Return the (x, y) coordinate for the center point of the cell that contains the specified text.  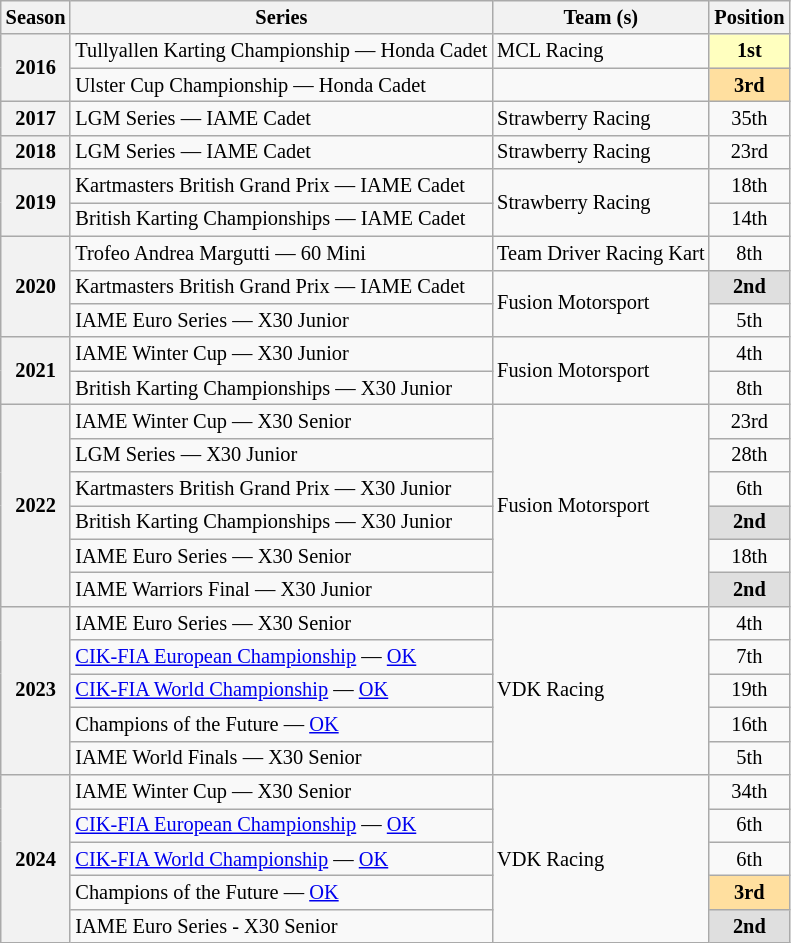
MCL Racing (600, 51)
Kartmasters British Grand Prix — X30 Junior (281, 489)
IAME Winter Cup — X30 Junior (281, 354)
2020 (36, 286)
35th (749, 118)
IAME Warriors Final — X30 Junior (281, 589)
28th (749, 455)
Tullyallen Karting Championship — Honda Cadet (281, 51)
British Karting Championships — IAME Cadet (281, 219)
1st (749, 51)
IAME World Finals — X30 Senior (281, 758)
34th (749, 791)
IAME Euro Series — X30 Junior (281, 320)
Season (36, 17)
2019 (36, 202)
2024 (36, 858)
14th (749, 219)
Trofeo Andrea Margutti — 60 Mini (281, 253)
LGM Series — X30 Junior (281, 455)
Team (s) (600, 17)
7th (749, 657)
2017 (36, 118)
2018 (36, 152)
Position (749, 17)
Ulster Cup Championship — Honda Cadet (281, 85)
19th (749, 690)
Series (281, 17)
2021 (36, 370)
2022 (36, 505)
Team Driver Racing Kart (600, 253)
2016 (36, 68)
2023 (36, 690)
IAME Euro Series - X30 Senior (281, 926)
16th (749, 724)
